Return (X, Y) of the center of cell containing provided text 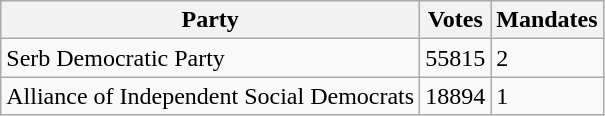
Mandates (547, 20)
Votes (456, 20)
55815 (456, 58)
2 (547, 58)
Party (210, 20)
1 (547, 96)
18894 (456, 96)
Serb Democratic Party (210, 58)
Alliance of Independent Social Democrats (210, 96)
